Return the [X, Y] coordinate for the center point of the cell that contains the specified text.  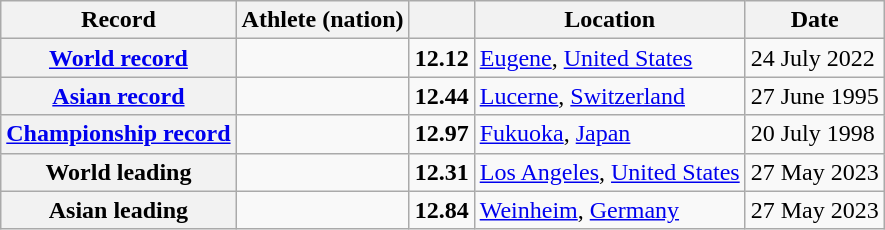
12.97 [442, 134]
27 June 1995 [814, 96]
Fukuoka, Japan [610, 134]
World record [118, 58]
24 July 2022 [814, 58]
12.12 [442, 58]
Championship record [118, 134]
Asian leading [118, 210]
12.31 [442, 172]
Date [814, 20]
World leading [118, 172]
Eugene, United States [610, 58]
20 July 1998 [814, 134]
Location [610, 20]
Los Angeles, United States [610, 172]
Record [118, 20]
12.44 [442, 96]
Weinheim, Germany [610, 210]
Athlete (nation) [322, 20]
Asian record [118, 96]
12.84 [442, 210]
Lucerne, Switzerland [610, 96]
